Capture the cell that displays the provided text and extract its (X, Y) central coordinate. 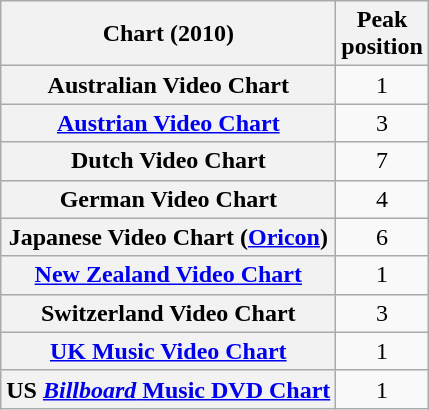
7 (382, 161)
Australian Video Chart (168, 85)
New Zealand Video Chart (168, 275)
German Video Chart (168, 199)
4 (382, 199)
Chart (2010) (168, 34)
US Billboard Music DVD Chart (168, 389)
UK Music Video Chart (168, 351)
Dutch Video Chart (168, 161)
Peakposition (382, 34)
6 (382, 237)
Japanese Video Chart (Oricon) (168, 237)
Switzerland Video Chart (168, 313)
Austrian Video Chart (168, 123)
